From the cell containing the given text, extract its center point as (x, y) coordinate. 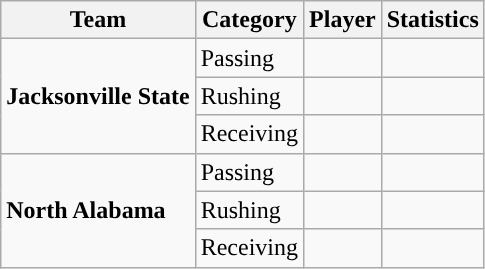
Statistics (432, 20)
Player (343, 20)
North Alabama (98, 210)
Jacksonville State (98, 96)
Category (249, 20)
Team (98, 20)
